Locate the cell with the specified text and output its [x, y] center coordinate. 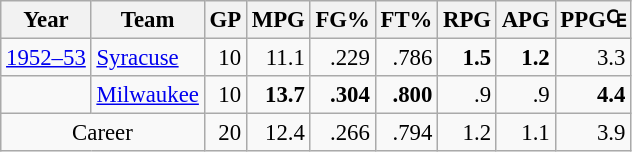
.304 [342, 95]
MPG [278, 20]
FT% [406, 20]
APG [526, 20]
.266 [342, 133]
11.1 [278, 58]
1952–53 [46, 58]
Year [46, 20]
PPG₠ [593, 20]
RPG [468, 20]
.794 [406, 133]
3.9 [593, 133]
1.5 [468, 58]
13.7 [278, 95]
Team [148, 20]
Syracuse [148, 58]
4.4 [593, 95]
.229 [342, 58]
12.4 [278, 133]
.800 [406, 95]
20 [225, 133]
Milwaukee [148, 95]
1.1 [526, 133]
.786 [406, 58]
GP [225, 20]
FG% [342, 20]
Career [102, 133]
3.3 [593, 58]
